Search for the cell housing the specified text and yield its [X, Y] center coordinate. 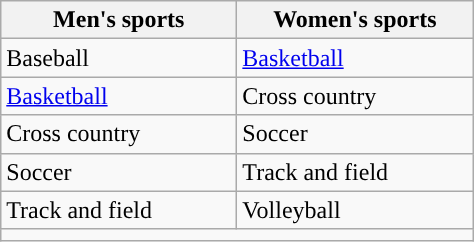
Men's sports [119, 20]
Baseball [119, 58]
Volleyball [355, 210]
Women's sports [355, 20]
